Extract the [x, y] coordinate from the center of the cell holding the provided text.  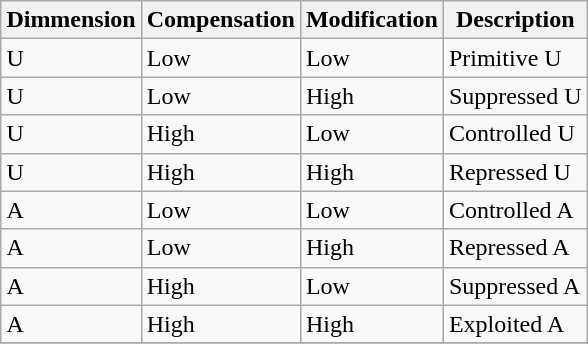
Description [515, 20]
Suppressed U [515, 96]
Repressed U [515, 172]
Compensation [220, 20]
Primitive U [515, 58]
Modification [372, 20]
Suppressed A [515, 286]
Exploited A [515, 324]
Repressed A [515, 248]
Controlled A [515, 210]
Controlled U [515, 134]
Dimmension [71, 20]
